Identify which cell holds the provided text, then report its [X, Y] central coordinate. 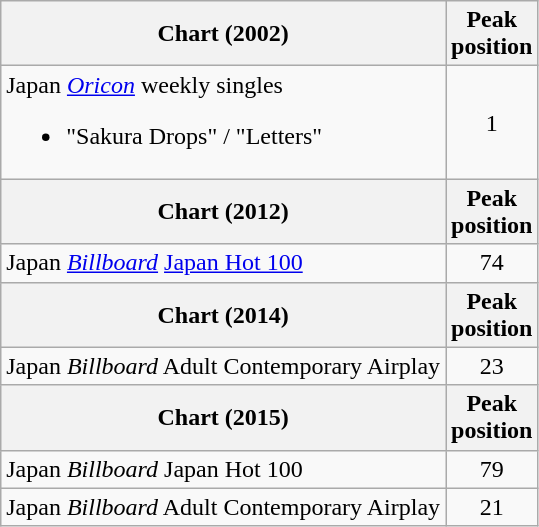
Japan Oricon weekly singles"Sakura Drops" / "Letters" [224, 122]
79 [492, 469]
23 [492, 366]
Chart (2002) [224, 34]
21 [492, 507]
Chart (2012) [224, 212]
1 [492, 122]
Chart (2014) [224, 314]
74 [492, 263]
Chart (2015) [224, 418]
